Extract the (X, Y) coordinate from the center of the cell holding the provided text.  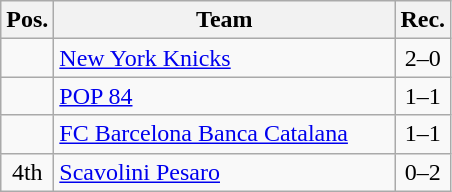
FC Barcelona Banca Catalana (224, 134)
2–0 (423, 58)
New York Knicks (224, 58)
Rec. (423, 20)
POP 84 (224, 96)
4th (28, 172)
Team (224, 20)
Scavolini Pesaro (224, 172)
0–2 (423, 172)
Pos. (28, 20)
